Output the [x, y] coordinate of the center of the cell containing the given text.  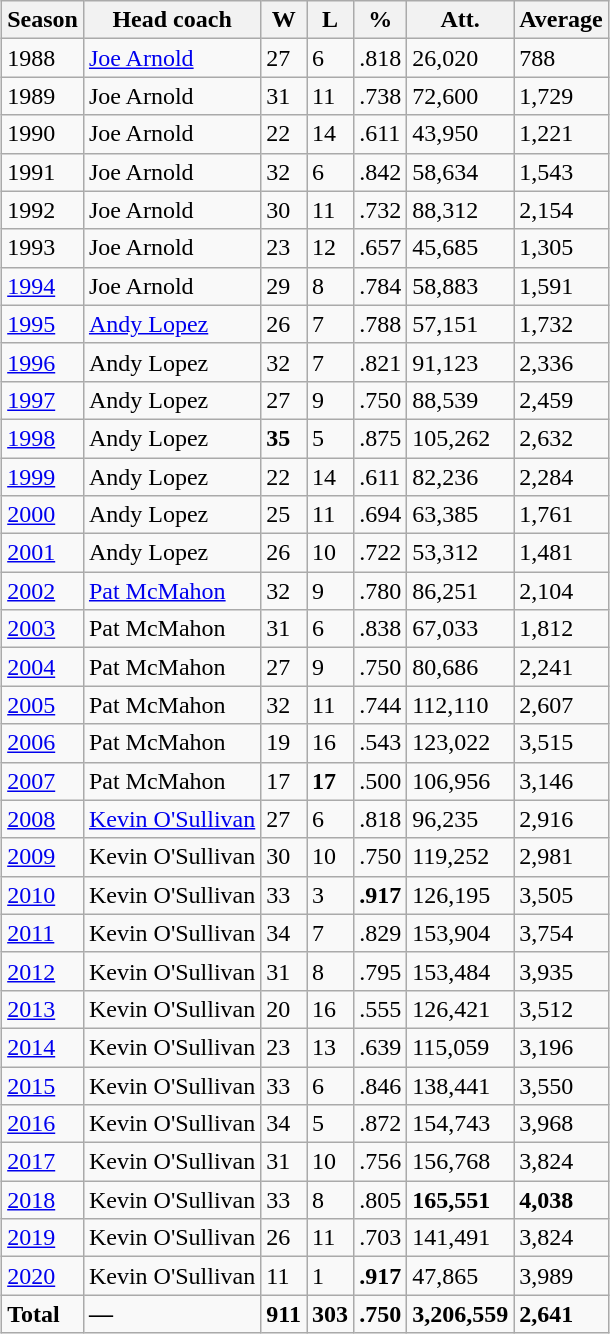
154,743 [460, 1124]
.500 [380, 781]
303 [330, 1314]
1992 [43, 210]
2019 [43, 1238]
3 [330, 895]
Att. [460, 20]
L [330, 20]
123,022 [460, 743]
2,336 [562, 362]
3,754 [562, 933]
.784 [380, 286]
1995 [43, 324]
2017 [43, 1162]
2,981 [562, 857]
53,312 [460, 553]
2007 [43, 781]
88,312 [460, 210]
82,236 [460, 477]
58,634 [460, 172]
2,241 [562, 667]
2010 [43, 895]
1999 [43, 477]
2005 [43, 705]
1,732 [562, 324]
2020 [43, 1276]
.795 [380, 971]
1,221 [562, 134]
1,761 [562, 515]
% [380, 20]
2016 [43, 1124]
58,883 [460, 286]
115,059 [460, 1047]
88,539 [460, 400]
1990 [43, 134]
.657 [380, 248]
1,543 [562, 172]
2015 [43, 1085]
96,235 [460, 819]
112,110 [460, 705]
138,441 [460, 1085]
3,968 [562, 1124]
3,206,559 [460, 1314]
1996 [43, 362]
26,020 [460, 58]
3,512 [562, 1009]
1997 [43, 400]
2002 [43, 591]
25 [284, 515]
13 [330, 1047]
1988 [43, 58]
.639 [380, 1047]
2,641 [562, 1314]
20 [284, 1009]
.543 [380, 743]
1,481 [562, 553]
2,632 [562, 438]
.694 [380, 515]
86,251 [460, 591]
2,607 [562, 705]
2000 [43, 515]
.703 [380, 1238]
.875 [380, 438]
788 [562, 58]
1991 [43, 172]
2,154 [562, 210]
.780 [380, 591]
19 [284, 743]
119,252 [460, 857]
2011 [43, 933]
156,768 [460, 1162]
1,812 [562, 629]
.738 [380, 96]
3,515 [562, 743]
2,459 [562, 400]
911 [284, 1314]
1,729 [562, 96]
153,484 [460, 971]
43,950 [460, 134]
.805 [380, 1200]
1 [330, 1276]
105,262 [460, 438]
57,151 [460, 324]
165,551 [460, 1200]
Total [43, 1314]
2018 [43, 1200]
45,685 [460, 248]
1993 [43, 248]
1,305 [562, 248]
4,038 [562, 1200]
2,104 [562, 591]
.788 [380, 324]
Average [562, 20]
153,904 [460, 933]
W [284, 20]
2009 [43, 857]
80,686 [460, 667]
1998 [43, 438]
35 [284, 438]
3,989 [562, 1276]
3,196 [562, 1047]
2003 [43, 629]
106,956 [460, 781]
— [172, 1314]
Head coach [172, 20]
2012 [43, 971]
1994 [43, 286]
Season [43, 20]
.842 [380, 172]
141,491 [460, 1238]
1,591 [562, 286]
2014 [43, 1047]
2013 [43, 1009]
1989 [43, 96]
.744 [380, 705]
3,550 [562, 1085]
3,505 [562, 895]
67,033 [460, 629]
29 [284, 286]
2,916 [562, 819]
3,146 [562, 781]
126,195 [460, 895]
.829 [380, 933]
.732 [380, 210]
2006 [43, 743]
2004 [43, 667]
.555 [380, 1009]
3,935 [562, 971]
72,600 [460, 96]
.722 [380, 553]
63,385 [460, 515]
12 [330, 248]
.846 [380, 1085]
91,123 [460, 362]
2001 [43, 553]
2008 [43, 819]
.838 [380, 629]
126,421 [460, 1009]
.872 [380, 1124]
.756 [380, 1162]
47,865 [460, 1276]
2,284 [562, 477]
.821 [380, 362]
